Return the [X, Y] coordinate for the center point of the cell that contains the specified text.  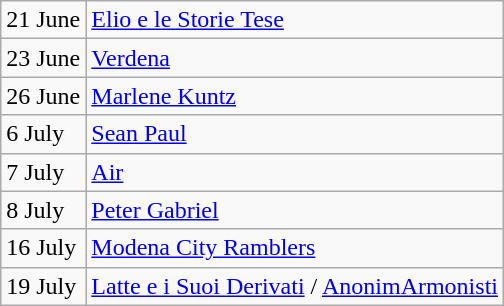
6 July [44, 134]
Verdena [295, 58]
23 June [44, 58]
Marlene Kuntz [295, 96]
Peter Gabriel [295, 210]
8 July [44, 210]
Sean Paul [295, 134]
Latte e i Suoi Derivati / AnonimArmonisti [295, 286]
26 June [44, 96]
Air [295, 172]
19 July [44, 286]
21 June [44, 20]
Modena City Ramblers [295, 248]
Elio e le Storie Tese [295, 20]
16 July [44, 248]
7 July [44, 172]
